From the cell containing the given text, extract its center point as [X, Y] coordinate. 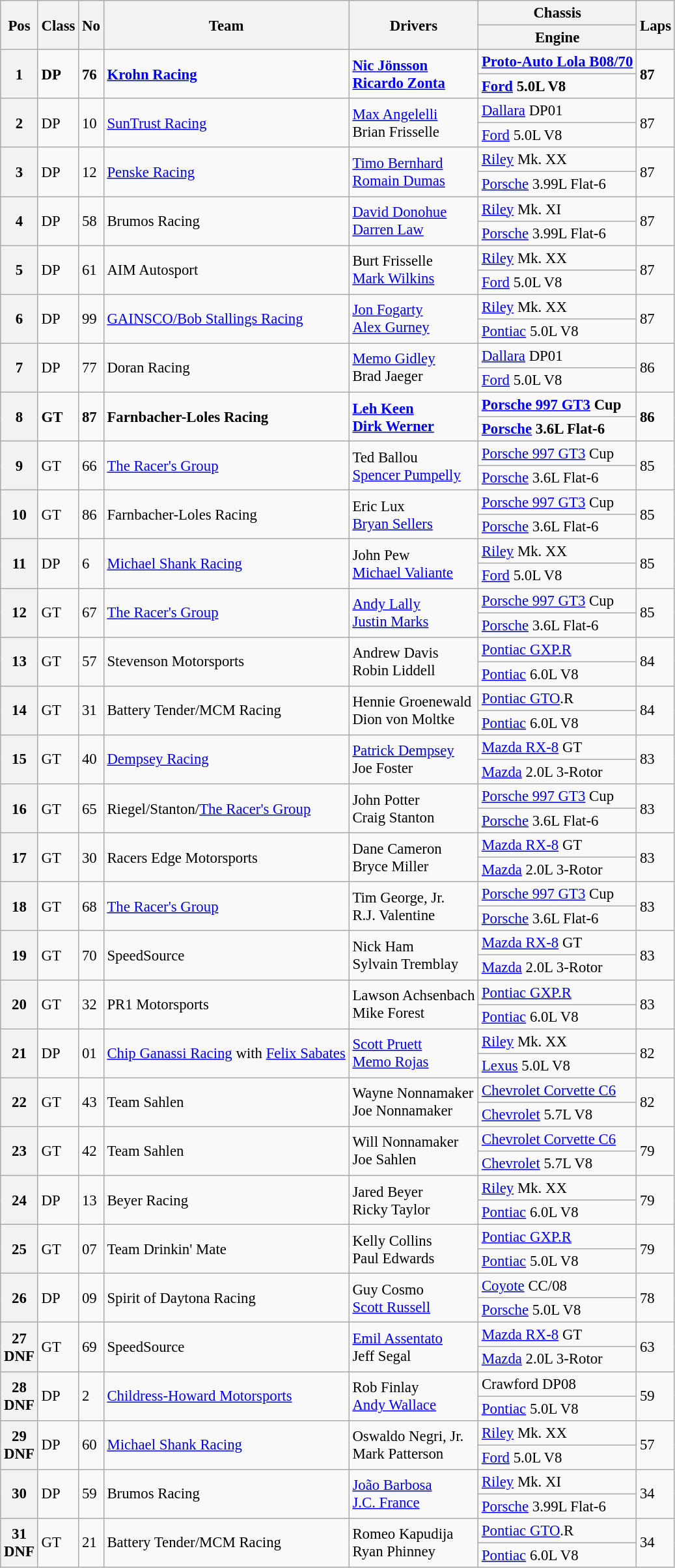
Jon Fogarty Alex Gurney [413, 319]
Nic Jönsson Ricardo Zonta [413, 74]
João Barbosa J.C. France [413, 1494]
8 [20, 417]
66 [91, 466]
John Pew Michael Valiante [413, 564]
40 [91, 759]
Beyer Racing [227, 1199]
Pos [20, 25]
4 [20, 221]
Leh Keen Dirk Werner [413, 417]
Andrew Davis Robin Liddell [413, 662]
15 [20, 759]
Proto-Auto Lola B08/70 [557, 62]
18 [20, 906]
Dempsey Racing [227, 759]
Drivers [413, 25]
23 [20, 1151]
Will Nonnamaker Joe Sahlen [413, 1151]
63 [656, 1347]
Chassis [557, 13]
Dane Cameron Bryce Miller [413, 857]
22 [20, 1102]
Lexus 5.0L V8 [557, 1065]
Class [59, 25]
5 [20, 270]
Wayne Nonnamaker Joe Nonnamaker [413, 1102]
58 [91, 221]
Romeo Kapudija Ryan Phinney [413, 1543]
Chip Ganassi Racing with Felix Sabates [227, 1054]
Emil Assentato Jeff Segal [413, 1347]
14 [20, 711]
AIM Autosport [227, 270]
9 [20, 466]
Krohn Racing [227, 74]
60 [91, 1444]
26 [20, 1298]
SunTrust Racing [227, 122]
Scott Pruett Memo Rojas [413, 1054]
09 [91, 1298]
Riegel/Stanton/The Racer's Group [227, 809]
Laps [656, 25]
24 [20, 1199]
Ted Ballou Spencer Pumpelly [413, 466]
7 [20, 367]
01 [91, 1054]
11 [20, 564]
PR1 Motorsports [227, 1004]
David Donohue Darren Law [413, 221]
78 [656, 1298]
Nick Ham Sylvain Tremblay [413, 956]
Eric Lux Bryan Sellers [413, 514]
Burt Frisselle Mark Wilkins [413, 270]
Memo Gidley Brad Jaeger [413, 367]
31 [91, 711]
John Potter Craig Stanton [413, 809]
Rob Finlay Andy Wallace [413, 1396]
Porsche 5.0L V8 [557, 1310]
Team [227, 25]
Coyote CC/08 [557, 1286]
No [91, 25]
28DNF [20, 1396]
16 [20, 809]
Doran Racing [227, 367]
70 [91, 956]
99 [91, 319]
27DNF [20, 1347]
Jared Beyer Ricky Taylor [413, 1199]
77 [91, 367]
17 [20, 857]
Tim George, Jr. R.J. Valentine [413, 906]
31DNF [20, 1543]
32 [91, 1004]
1 [20, 74]
Oswaldo Negri, Jr. Mark Patterson [413, 1444]
20 [20, 1004]
Hennie Groenewald Dion von Moltke [413, 711]
Crawford DP08 [557, 1384]
Penske Racing [227, 172]
Spirit of Daytona Racing [227, 1298]
68 [91, 906]
Childress-Howard Motorsports [227, 1396]
Lawson Achsenbach Mike Forest [413, 1004]
Patrick Dempsey Joe Foster [413, 759]
Kelly Collins Paul Edwards [413, 1249]
Guy Cosmo Scott Russell [413, 1298]
67 [91, 612]
19 [20, 956]
69 [91, 1347]
Racers Edge Motorsports [227, 857]
61 [91, 270]
Engine [557, 38]
25 [20, 1249]
GAINSCO/Bob Stallings Racing [227, 319]
07 [91, 1249]
Timo Bernhard Romain Dumas [413, 172]
3 [20, 172]
76 [91, 74]
Andy Lally Justin Marks [413, 612]
Max Angelelli Brian Frisselle [413, 122]
29DNF [20, 1444]
42 [91, 1151]
65 [91, 809]
Team Drinkin' Mate [227, 1249]
Stevenson Motorsports [227, 662]
43 [91, 1102]
